Extract the [X, Y] coordinate from the center of the cell holding the provided text.  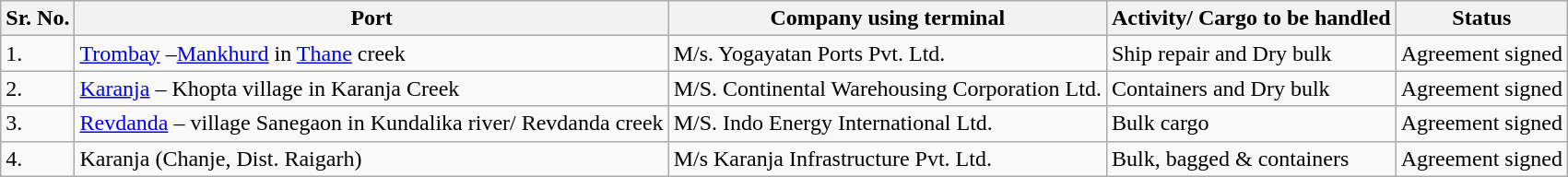
M/S. Continental Warehousing Corporation Ltd. [887, 88]
2. [38, 88]
Sr. No. [38, 18]
Company using terminal [887, 18]
Bulk cargo [1251, 124]
Ship repair and Dry bulk [1251, 53]
Karanja (Chanje, Dist. Raigarh) [371, 159]
M/S. Indo Energy International Ltd. [887, 124]
3. [38, 124]
Containers and Dry bulk [1251, 88]
1. [38, 53]
Bulk, bagged & containers [1251, 159]
Activity/ Cargo to be handled [1251, 18]
Karanja – Khopta village in Karanja Creek [371, 88]
M/s Karanja Infrastructure Pvt. Ltd. [887, 159]
Trombay –Mankhurd in Thane creek [371, 53]
Status [1481, 18]
Port [371, 18]
Revdanda – village Sanegaon in Kundalika river/ Revdanda creek [371, 124]
M/s. Yogayatan Ports Pvt. Ltd. [887, 53]
4. [38, 159]
